For the text-containing cell, return its midpoint in (X, Y) coordinate format. 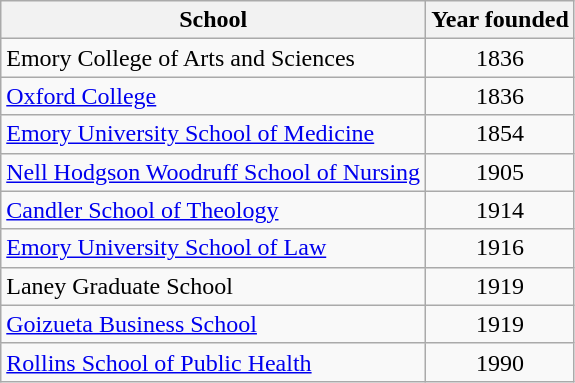
1905 (500, 172)
Emory University School of Law (214, 248)
Oxford College (214, 96)
Laney Graduate School (214, 286)
Candler School of Theology (214, 210)
1854 (500, 134)
School (214, 20)
Emory University School of Medicine (214, 134)
Goizueta Business School (214, 324)
Year founded (500, 20)
Nell Hodgson Woodruff School of Nursing (214, 172)
1990 (500, 362)
Emory College of Arts and Sciences (214, 58)
Rollins School of Public Health (214, 362)
1914 (500, 210)
1916 (500, 248)
